For the text-containing cell, return its midpoint in (X, Y) coordinate format. 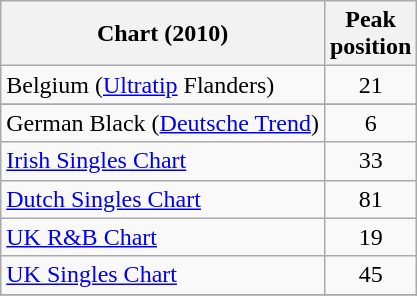
Irish Singles Chart (163, 161)
21 (370, 85)
33 (370, 161)
81 (370, 199)
45 (370, 275)
UK Singles Chart (163, 275)
UK R&B Chart (163, 237)
Chart (2010) (163, 34)
German Black (Deutsche Trend) (163, 123)
19 (370, 237)
Dutch Singles Chart (163, 199)
Peakposition (370, 34)
Belgium (Ultratip Flanders) (163, 85)
6 (370, 123)
